Provide the [x, y] coordinate of the cell's center where the given text is located.  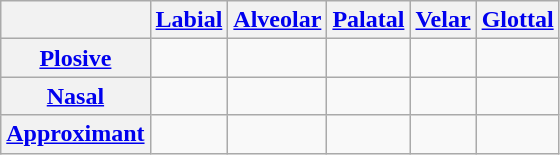
Glottal [518, 20]
Plosive [76, 58]
Velar [443, 20]
Alveolar [278, 20]
Labial [189, 20]
Approximant [76, 134]
Palatal [368, 20]
Nasal [76, 96]
